Return (X, Y) of the center of cell containing provided text 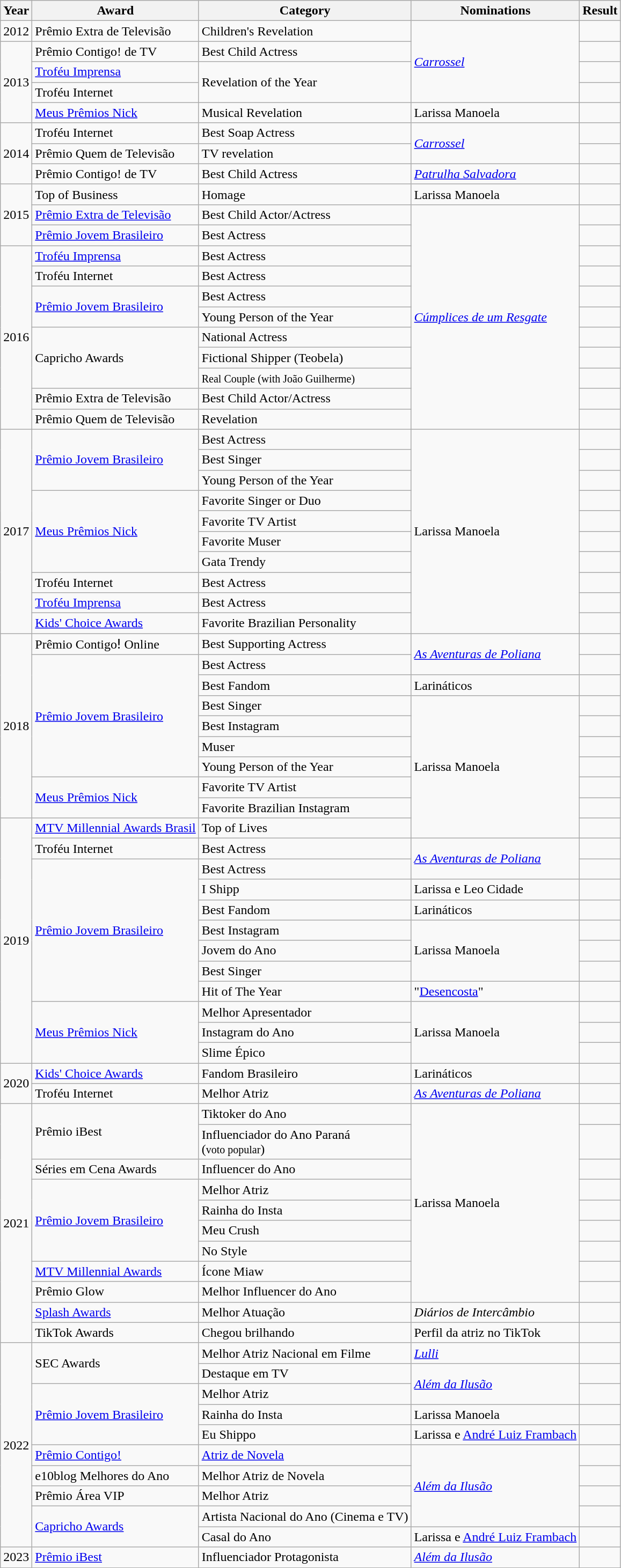
Real Couple (with João Guilherme) (305, 378)
Children's Revelation (305, 31)
Melhor Atuação (305, 1312)
Influenciador do Ano Paraná (voto popular) (305, 1142)
Chegou brilhando (305, 1333)
National Actress (305, 337)
Meu Crush (305, 1231)
Lulli (495, 1353)
MTV Millennial Awards (115, 1271)
Tiktoker do Ano (305, 1114)
Casal do Ano (305, 1537)
Musical Revelation (305, 113)
Top of Business (115, 194)
Best Supporting Actress (305, 644)
e10blog Melhores do Ano (115, 1476)
Artista Nacional do Ano (Cinema e TV) (305, 1517)
Patrulha Salvadora (495, 174)
2016 (16, 338)
2019 (16, 941)
Fictional Shipper (Teobela) (305, 358)
2021 (16, 1224)
Revelation (305, 419)
Destaque em TV (305, 1373)
Perfil da atriz no TikTok (495, 1333)
Prêmio Área VIP (115, 1496)
Prêmio Glow (115, 1292)
Melhor Apresentador (305, 1012)
Splash Awards (115, 1312)
2014 (16, 153)
Year (16, 11)
Best Soap Actress (305, 133)
Hit of The Year (305, 991)
Homage (305, 194)
No Style (305, 1251)
Favorite Brazilian Personality (305, 623)
2020 (16, 1084)
Larissa e Leo Cidade (495, 889)
Instagram do Ano (305, 1032)
Fandom Brasileiro (305, 1073)
Revelation of the Year (305, 82)
Nominations (495, 11)
Atriz de Novela (305, 1455)
Favorite Singer or Duo (305, 500)
Top of Lives (305, 828)
Melhor Atriz Nacional em Filme (305, 1353)
I Shipp (305, 889)
Muser (305, 746)
Influenciador Protagonista (305, 1557)
Melhor Influencer do Ano (305, 1292)
Slime Épico (305, 1052)
2018 (16, 726)
Eu Shippo (305, 1435)
"Desencosta" (495, 991)
2023 (16, 1557)
2017 (16, 531)
2015 (16, 215)
SEC Awards (115, 1363)
Gata Trendy (305, 562)
MTV Millennial Awards Brasil (115, 828)
2012 (16, 31)
Prêmio Contigo! (115, 1455)
Jovem do Ano (305, 951)
Result (600, 11)
Séries em Cena Awards (115, 1169)
Ícone Miaw (305, 1271)
TikTok Awards (115, 1333)
Favorite Muser (305, 541)
2013 (16, 82)
Favorite Brazilian Instagram (305, 808)
Melhor Atriz de Novela (305, 1476)
Category (305, 11)
Diários de Intercâmbio (495, 1312)
2022 (16, 1445)
Cúmplices de um Resgate (495, 316)
Award (115, 11)
Prêmio Contigoǃ Online (115, 644)
TV revelation (305, 153)
Influencer do Ano (305, 1169)
